Extract the [X, Y] coordinate from the center of the cell holding the provided text.  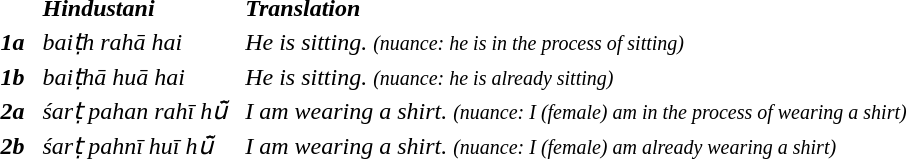
baiṭhā huā hai [135, 76]
śarṭ pahan rahī hū̃ [135, 111]
baiṭh rahā hai [135, 42]
